Identify which cell holds the provided text, then report its (X, Y) central coordinate. 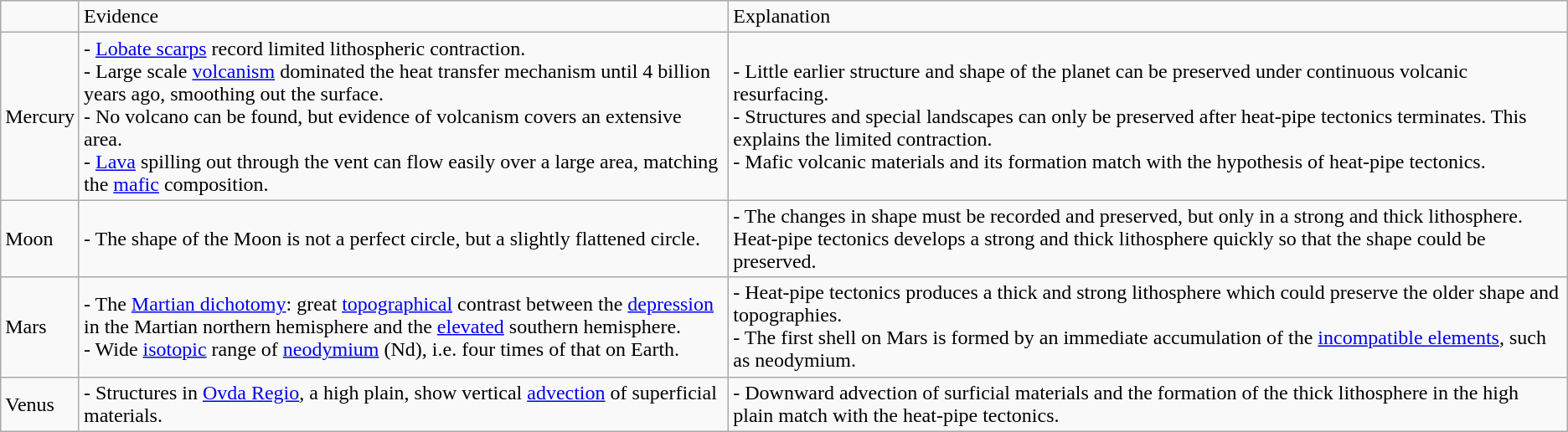
Mars (40, 327)
Evidence (404, 17)
Moon (40, 239)
- The shape of the Moon is not a perfect circle, but a slightly flattened circle. (404, 239)
- Downward advection of surficial materials and the formation of the thick lithosphere in the high plain match with the heat-pipe tectonics. (1148, 404)
Venus (40, 404)
Explanation (1148, 17)
- Structures in Ovda Regio, a high plain, show vertical advection of superficial materials. (404, 404)
Mercury (40, 116)
